Output the [X, Y] coordinate of the center of the cell containing the given text.  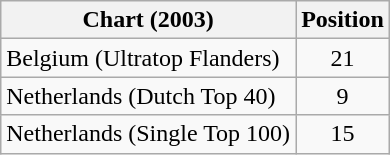
15 [343, 134]
Netherlands (Single Top 100) [148, 134]
9 [343, 96]
Netherlands (Dutch Top 40) [148, 96]
Chart (2003) [148, 20]
21 [343, 58]
Position [343, 20]
Belgium (Ultratop Flanders) [148, 58]
